For the text-containing cell, return its midpoint in [x, y] coordinate format. 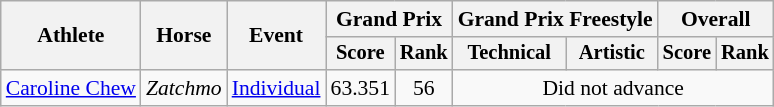
Caroline Chew [71, 88]
63.351 [360, 88]
Event [276, 36]
Horse [184, 36]
Artistic [612, 54]
Overall [716, 19]
Grand Prix [390, 19]
Grand Prix Freestyle [556, 19]
Zatchmo [184, 88]
Individual [276, 88]
Technical [510, 54]
Did not advance [614, 88]
Athlete [71, 36]
56 [424, 88]
